Extract the [x, y] coordinate from the center of the cell holding the provided text.  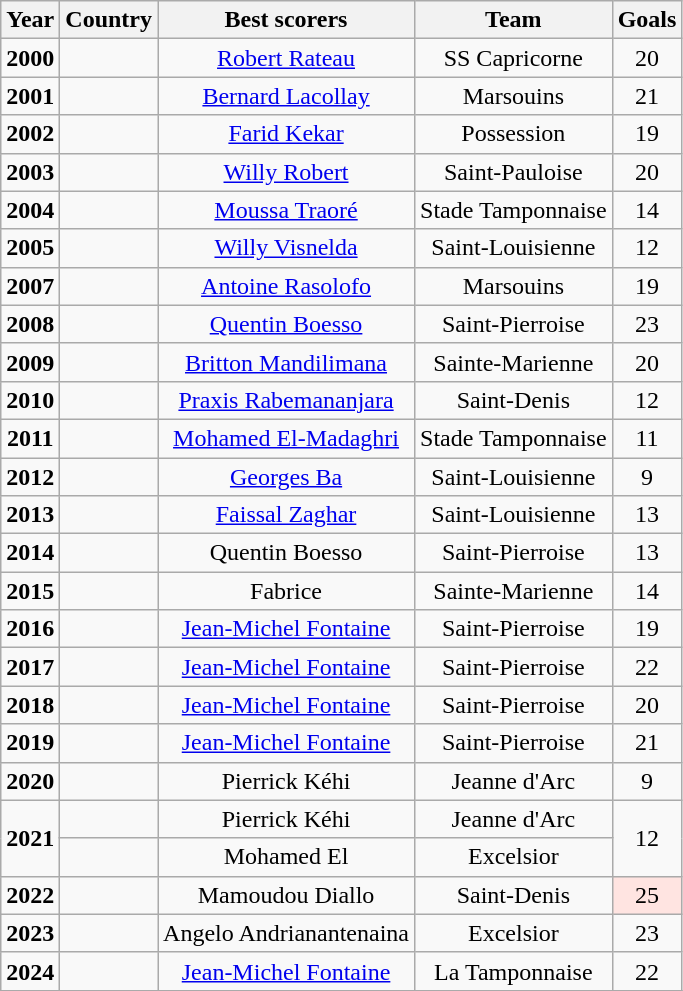
2016 [30, 629]
2023 [30, 933]
2017 [30, 667]
2007 [30, 286]
2019 [30, 743]
Bernard Lacollay [286, 96]
Angelo Andrianantenaina [286, 933]
Year [30, 20]
La Tamponnaise [514, 971]
Goals [647, 20]
Praxis Rabemananjara [286, 400]
2005 [30, 248]
2004 [30, 210]
2024 [30, 971]
Georges Ba [286, 477]
2021 [30, 838]
2020 [30, 781]
2001 [30, 96]
Possession [514, 134]
Mamoudou Diallo [286, 895]
2000 [30, 58]
2012 [30, 477]
Faissal Zaghar [286, 515]
Antoine Rasolofo [286, 286]
2003 [30, 172]
2013 [30, 515]
2015 [30, 591]
Willy Robert [286, 172]
2018 [30, 705]
Willy Visnelda [286, 248]
Britton Mandilimana [286, 362]
2010 [30, 400]
Mohamed El-Madaghri [286, 438]
2011 [30, 438]
2002 [30, 134]
Country [109, 20]
2014 [30, 553]
SS Capricorne [514, 58]
Team [514, 20]
2009 [30, 362]
2022 [30, 895]
Robert Rateau [286, 58]
Fabrice [286, 591]
Best scorers [286, 20]
2008 [30, 324]
25 [647, 895]
11 [647, 438]
Farid Kekar [286, 134]
Moussa Traoré [286, 210]
Mohamed El [286, 857]
Saint-Pauloise [514, 172]
